Return (x, y) of the center of cell containing provided text 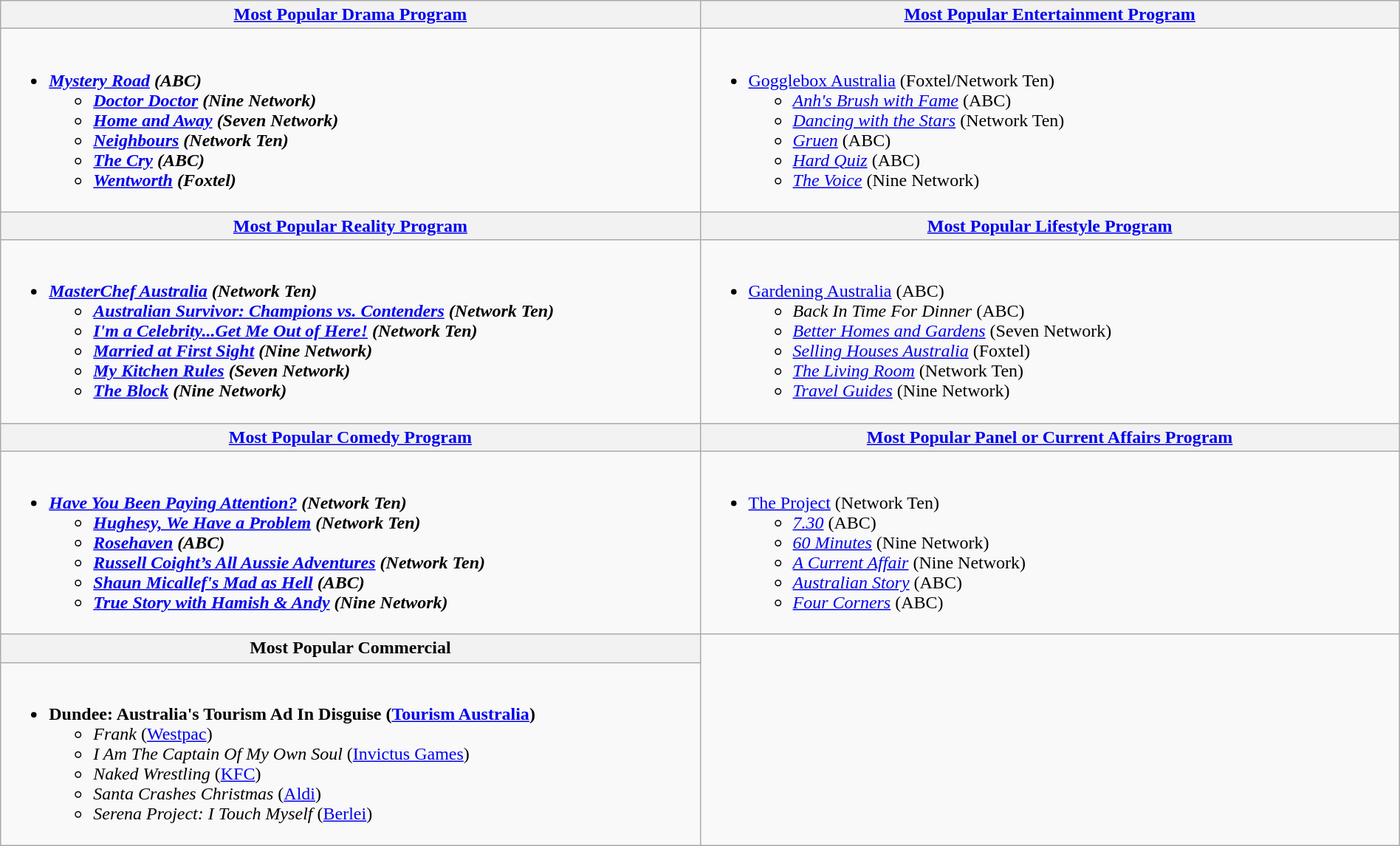
Most Popular Lifestyle Program (1050, 226)
Mystery Road (ABC)Doctor Doctor (Nine Network)Home and Away (Seven Network)Neighbours (Network Ten)The Cry (ABC)Wentworth (Foxtel) (350, 120)
The Project (Network Ten)7.30 (ABC)60 Minutes (Nine Network)A Current Affair (Nine Network)Australian Story (ABC)Four Corners (ABC) (1050, 543)
Most Popular Panel or Current Affairs Program (1050, 437)
Most Popular Reality Program (350, 226)
Most Popular Drama Program (350, 15)
Most Popular Entertainment Program (1050, 15)
Most Popular Comedy Program (350, 437)
Most Popular Commercial (350, 648)
